Find where the given text appears and provide that cell's center as [x, y] coordinate. 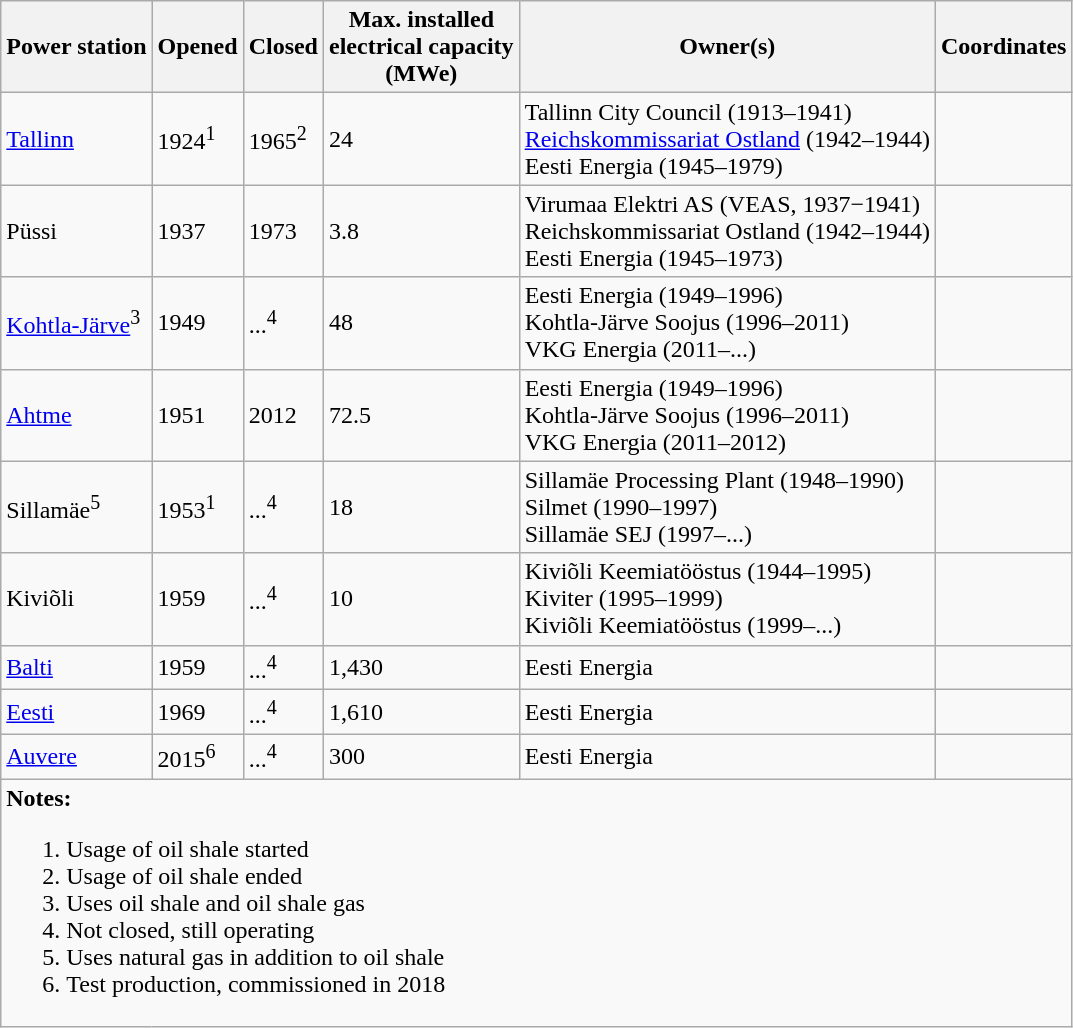
Eesti [76, 712]
72.5 [422, 415]
Virumaa Elektri AS (VEAS, 1937−1941)Reichskommissariat Ostland (1942–1944)Eesti Energia (1945–1973) [727, 231]
1969 [198, 712]
Max. installed electrical capacity (MWe) [422, 47]
Kiviõli [76, 599]
Sillamäe Processing Plant (1948–1990)Silmet (1990–1997)Sillamäe SEJ (1997–...) [727, 507]
Sillamäe5 [76, 507]
Eesti Energia (1949–1996)Kohtla-Järve Soojus (1996–2011)VKG Energia (2011–2012) [727, 415]
Owner(s) [727, 47]
Kohtla-Järve3 [76, 323]
2012 [283, 415]
1949 [198, 323]
Püssi [76, 231]
Tallinn [76, 139]
Tallinn City Council (1913–1941)Reichskommissariat Ostland (1942–1944)Eesti Energia (1945–1979) [727, 139]
19531 [198, 507]
1951 [198, 415]
300 [422, 756]
Kiviõli Keemiatööstus (1944–1995)Kiviter (1995–1999)Kiviõli Keemiatööstus (1999–...) [727, 599]
Opened [198, 47]
24 [422, 139]
1,430 [422, 668]
Eesti Energia (1949–1996)Kohtla-Järve Soojus (1996–2011)VKG Energia (2011–...) [727, 323]
10 [422, 599]
Power station [76, 47]
19241 [198, 139]
Balti [76, 668]
1973 [283, 231]
Ahtme [76, 415]
48 [422, 323]
3.8 [422, 231]
Coordinates [1003, 47]
1937 [198, 231]
1,610 [422, 712]
18 [422, 507]
Closed [283, 47]
19652 [283, 139]
20156 [198, 756]
Auvere [76, 756]
